Determine the (X, Y) coordinate at the center of the cell enclosing the given text.  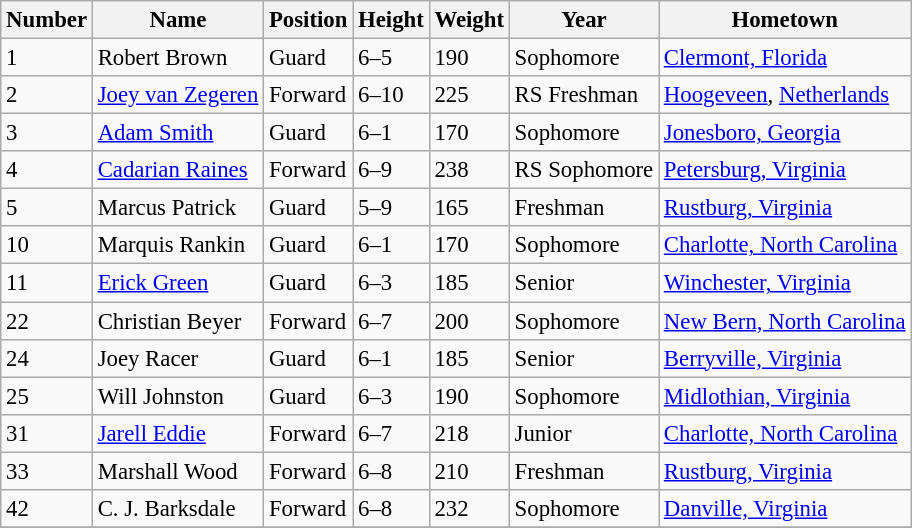
2 (47, 95)
6–10 (391, 95)
11 (47, 283)
5–9 (391, 208)
Jarell Eddie (178, 433)
238 (469, 170)
Jonesboro, Georgia (785, 133)
Winchester, Virginia (785, 283)
6–9 (391, 170)
Petersburg, Virginia (785, 170)
Adam Smith (178, 133)
Marshall Wood (178, 471)
Joey Racer (178, 358)
Will Johnston (178, 396)
RS Freshman (584, 95)
Weight (469, 20)
Danville, Virginia (785, 509)
200 (469, 321)
165 (469, 208)
New Bern, North Carolina (785, 321)
5 (47, 208)
Hometown (785, 20)
Joey van Zegeren (178, 95)
31 (47, 433)
RS Sophomore (584, 170)
Clermont, Florida (785, 58)
C. J. Barksdale (178, 509)
Junior (584, 433)
Number (47, 20)
Height (391, 20)
Marquis Rankin (178, 245)
33 (47, 471)
10 (47, 245)
Erick Green (178, 283)
25 (47, 396)
Position (308, 20)
225 (469, 95)
Year (584, 20)
210 (469, 471)
Marcus Patrick (178, 208)
22 (47, 321)
3 (47, 133)
Hoogeveen, Netherlands (785, 95)
Robert Brown (178, 58)
232 (469, 509)
6–5 (391, 58)
Christian Beyer (178, 321)
Midlothian, Virginia (785, 396)
Cadarian Raines (178, 170)
4 (47, 170)
24 (47, 358)
218 (469, 433)
42 (47, 509)
Name (178, 20)
1 (47, 58)
Berryville, Virginia (785, 358)
